Provide the [x, y] coordinate of the cell's center where the given text is located.  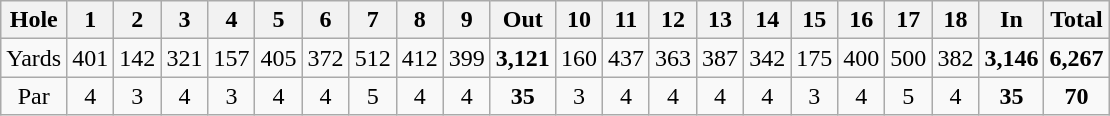
8 [420, 20]
142 [138, 58]
17 [908, 20]
382 [956, 58]
10 [578, 20]
Par [34, 96]
7 [372, 20]
Total [1076, 20]
18 [956, 20]
3,121 [522, 58]
387 [720, 58]
437 [626, 58]
342 [768, 58]
16 [862, 20]
2 [138, 20]
9 [466, 20]
500 [908, 58]
401 [90, 58]
405 [278, 58]
Yards [34, 58]
372 [326, 58]
160 [578, 58]
175 [814, 58]
13 [720, 20]
412 [420, 58]
14 [768, 20]
1 [90, 20]
11 [626, 20]
12 [672, 20]
15 [814, 20]
321 [184, 58]
6,267 [1076, 58]
3,146 [1012, 58]
399 [466, 58]
70 [1076, 96]
363 [672, 58]
400 [862, 58]
Out [522, 20]
6 [326, 20]
In [1012, 20]
157 [232, 58]
Hole [34, 20]
512 [372, 58]
